Capture the cell that displays the provided text and extract its [x, y] central coordinate. 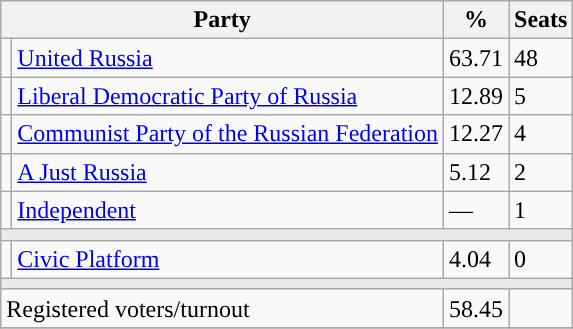
United Russia [228, 58]
2 [541, 172]
0 [541, 259]
12.27 [476, 134]
5.12 [476, 172]
Party [222, 20]
5 [541, 96]
Registered voters/turnout [222, 308]
63.71 [476, 58]
Independent [228, 210]
A Just Russia [228, 172]
48 [541, 58]
— [476, 210]
Civic Platform [228, 259]
58.45 [476, 308]
4.04 [476, 259]
Seats [541, 20]
4 [541, 134]
Communist Party of the Russian Federation [228, 134]
Liberal Democratic Party of Russia [228, 96]
12.89 [476, 96]
% [476, 20]
1 [541, 210]
